Return (X, Y) of the center of cell containing provided text 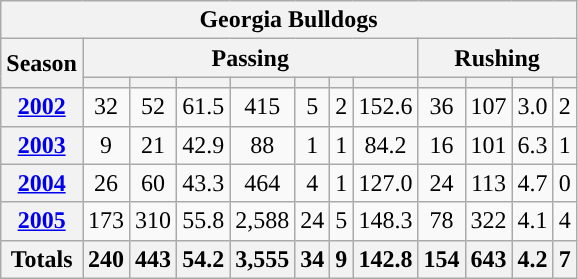
16 (442, 145)
Season (42, 64)
322 (488, 221)
88 (262, 145)
6.3 (532, 145)
55.8 (204, 221)
2,588 (262, 221)
643 (488, 259)
54.2 (204, 259)
36 (442, 107)
3,555 (262, 259)
443 (154, 259)
152.6 (386, 107)
84.2 (386, 145)
Passing (250, 58)
2003 (42, 145)
142.8 (386, 259)
0 (564, 183)
21 (154, 145)
113 (488, 183)
173 (106, 221)
4.7 (532, 183)
240 (106, 259)
2005 (42, 221)
26 (106, 183)
2002 (42, 107)
127.0 (386, 183)
4.1 (532, 221)
Totals (42, 259)
32 (106, 107)
7 (564, 259)
43.3 (204, 183)
107 (488, 107)
464 (262, 183)
415 (262, 107)
Rushing (497, 58)
42.9 (204, 145)
61.5 (204, 107)
310 (154, 221)
60 (154, 183)
Georgia Bulldogs (288, 20)
52 (154, 107)
2004 (42, 183)
4.2 (532, 259)
101 (488, 145)
78 (442, 221)
3.0 (532, 107)
154 (442, 259)
148.3 (386, 221)
34 (312, 259)
